Return the [x, y] coordinate for the center point of the cell that contains the specified text.  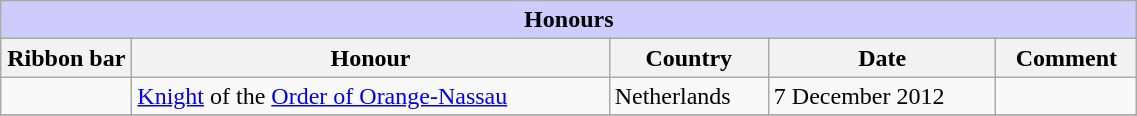
Country [688, 58]
7 December 2012 [882, 96]
Netherlands [688, 96]
Ribbon bar [66, 58]
Date [882, 58]
Honour [370, 58]
Knight of the Order of Orange-Nassau [370, 96]
Honours [569, 20]
Comment [1066, 58]
